Detect which cell encompasses the target text, then output its [X, Y] center coordinate. 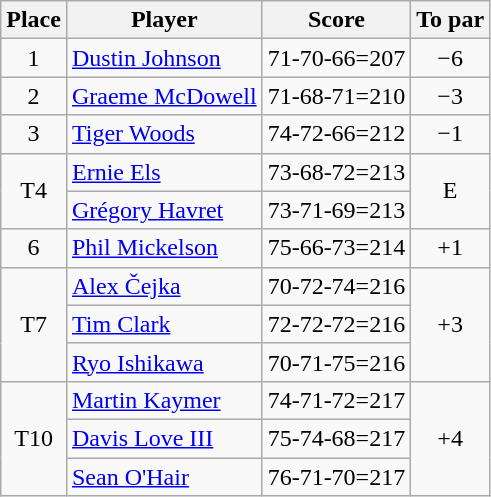
+1 [450, 248]
73-68-72=213 [336, 172]
Score [336, 20]
To par [450, 20]
Martin Kaymer [164, 400]
74-72-66=212 [336, 134]
Player [164, 20]
Grégory Havret [164, 210]
Ernie Els [164, 172]
71-70-66=207 [336, 58]
75-74-68=217 [336, 438]
Place [34, 20]
Alex Čejka [164, 286]
70-72-74=216 [336, 286]
Tim Clark [164, 324]
−1 [450, 134]
Davis Love III [164, 438]
Graeme McDowell [164, 96]
T7 [34, 324]
73-71-69=213 [336, 210]
+3 [450, 324]
76-71-70=217 [336, 477]
71-68-71=210 [336, 96]
Ryo Ishikawa [164, 362]
1 [34, 58]
Sean O'Hair [164, 477]
T4 [34, 191]
72-72-72=216 [336, 324]
70-71-75=216 [336, 362]
74-71-72=217 [336, 400]
−3 [450, 96]
6 [34, 248]
−6 [450, 58]
Phil Mickelson [164, 248]
Dustin Johnson [164, 58]
E [450, 191]
Tiger Woods [164, 134]
2 [34, 96]
75-66-73=214 [336, 248]
T10 [34, 438]
+4 [450, 438]
3 [34, 134]
